Detect which cell encompasses the target text, then output its (x, y) center coordinate. 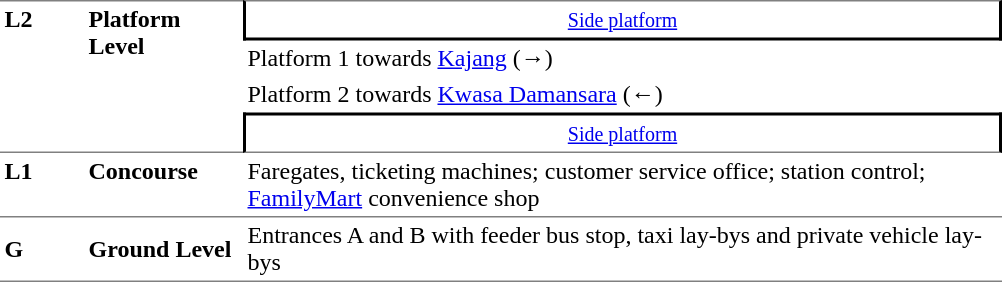
L2 (42, 76)
Platform Level (164, 76)
L1 (42, 185)
Ground Level (164, 250)
Entrances A and B with feeder bus stop, taxi lay-bys and private vehicle lay-bys (622, 250)
Platform 1 towards Kajang (→) (622, 58)
Faregates, ticketing machines; customer service office; station control; FamilyMart convenience shop (622, 185)
G (42, 250)
Concourse (164, 185)
Platform 2 towards Kwasa Damansara (←) (622, 94)
